From the cell containing the given text, extract its center point as [x, y] coordinate. 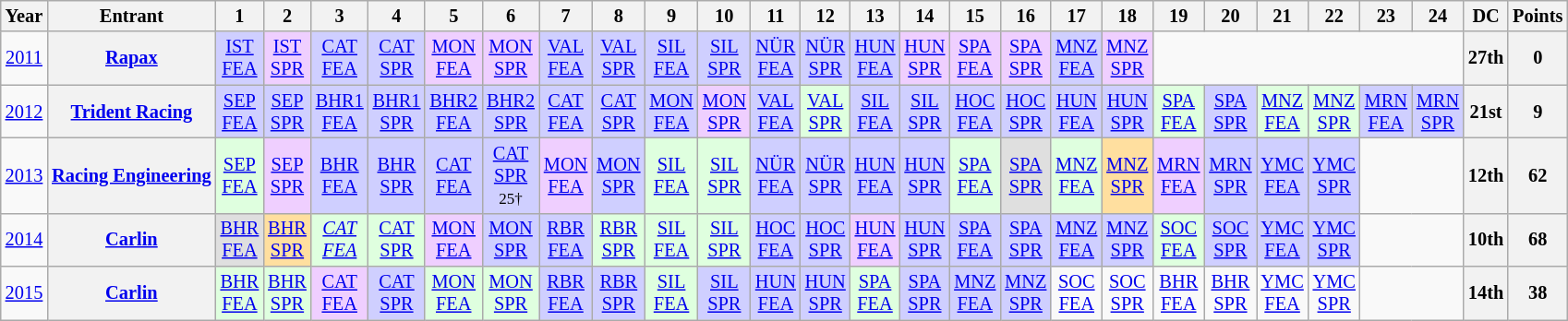
BHR1SPR [397, 112]
17 [1077, 16]
10 [724, 16]
Year [24, 16]
3 [340, 16]
18 [1127, 16]
1 [240, 16]
10th [1486, 240]
DC [1486, 16]
24 [1438, 16]
11 [776, 16]
12th [1486, 175]
0 [1538, 58]
BHR1FEA [340, 112]
20 [1230, 16]
2011 [24, 58]
21 [1282, 16]
2 [287, 16]
Racing Engineering [131, 175]
ISTSPR [287, 58]
68 [1538, 240]
4 [397, 16]
23 [1386, 16]
62 [1538, 175]
8 [619, 16]
27th [1486, 58]
ISTFEA [240, 58]
12 [826, 16]
7 [565, 16]
21st [1486, 112]
BHR2FEA [453, 112]
38 [1538, 293]
2015 [24, 293]
BHR2SPR [511, 112]
19 [1178, 16]
2014 [24, 240]
15 [975, 16]
Points [1538, 16]
2013 [24, 175]
14 [924, 16]
5 [453, 16]
Rapax [131, 58]
2012 [24, 112]
6 [511, 16]
22 [1334, 16]
13 [875, 16]
CATSPR25† [511, 175]
14th [1486, 293]
Trident Racing [131, 112]
Entrant [131, 16]
16 [1025, 16]
